Find where the given text appears and provide that cell's center as (X, Y) coordinate. 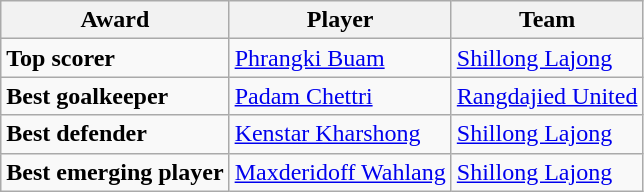
Maxderidoff Wahlang (340, 172)
Rangdajied United (547, 96)
Best defender (115, 134)
Padam Chettri (340, 96)
Team (547, 20)
Kenstar Kharshong (340, 134)
Award (115, 20)
Best emerging player (115, 172)
Player (340, 20)
Phrangki Buam (340, 58)
Top scorer (115, 58)
Best goalkeeper (115, 96)
